From the cell containing the given text, extract its center point as (x, y) coordinate. 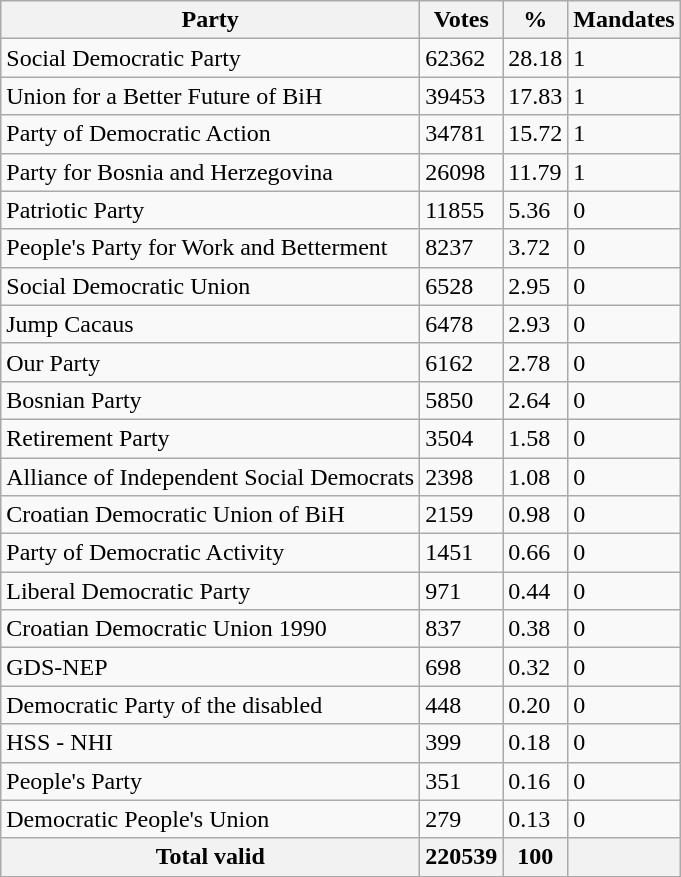
8237 (462, 248)
698 (462, 667)
5850 (462, 400)
0.18 (536, 743)
GDS-NEP (210, 667)
0.38 (536, 629)
Our Party (210, 362)
11855 (462, 210)
2.95 (536, 286)
1451 (462, 553)
0.32 (536, 667)
1.58 (536, 438)
1.08 (536, 477)
Party of Democratic Action (210, 134)
2398 (462, 477)
399 (462, 743)
Mandates (624, 20)
17.83 (536, 96)
279 (462, 819)
Alliance of Independent Social Democrats (210, 477)
HSS - NHI (210, 743)
Croatian Democratic Union 1990 (210, 629)
0.16 (536, 781)
6528 (462, 286)
Democratic People's Union (210, 819)
Jump Cacaus (210, 324)
971 (462, 591)
Croatian Democratic Union of BiH (210, 515)
% (536, 20)
2.78 (536, 362)
15.72 (536, 134)
220539 (462, 857)
3.72 (536, 248)
0.66 (536, 553)
62362 (462, 58)
3504 (462, 438)
People's Party for Work and Betterment (210, 248)
Total valid (210, 857)
2159 (462, 515)
Party (210, 20)
Party for Bosnia and Herzegovina (210, 172)
0.44 (536, 591)
0.20 (536, 705)
28.18 (536, 58)
26098 (462, 172)
6478 (462, 324)
Union for a Better Future of BiH (210, 96)
5.36 (536, 210)
39453 (462, 96)
Retirement Party (210, 438)
Votes (462, 20)
0.13 (536, 819)
Democratic Party of the disabled (210, 705)
11.79 (536, 172)
Patriotic Party (210, 210)
People's Party (210, 781)
351 (462, 781)
Liberal Democratic Party (210, 591)
Party of Democratic Activity (210, 553)
Social Democratic Party (210, 58)
6162 (462, 362)
34781 (462, 134)
2.64 (536, 400)
0.98 (536, 515)
448 (462, 705)
Social Democratic Union (210, 286)
100 (536, 857)
Bosnian Party (210, 400)
2.93 (536, 324)
837 (462, 629)
